Find where the given text appears and provide that cell's center as [X, Y] coordinate. 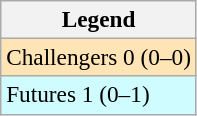
Challengers 0 (0–0) [99, 57]
Legend [99, 19]
Futures 1 (0–1) [99, 95]
